From the cell containing the given text, extract its center point as (X, Y) coordinate. 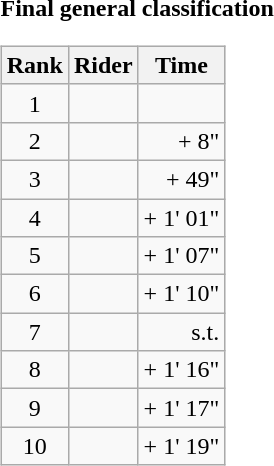
1 (34, 103)
s.t. (182, 332)
Rank (34, 65)
Rider (103, 65)
+ 1' 19" (182, 446)
4 (34, 217)
Time (182, 65)
10 (34, 446)
2 (34, 141)
+ 1' 10" (182, 294)
+ 1' 07" (182, 256)
8 (34, 370)
+ 1' 16" (182, 370)
6 (34, 294)
+ 1' 01" (182, 217)
+ 1' 17" (182, 408)
+ 49" (182, 179)
5 (34, 256)
7 (34, 332)
+ 8" (182, 141)
9 (34, 408)
3 (34, 179)
